Provide the (X, Y) coordinate of the cell's center where the given text is located.  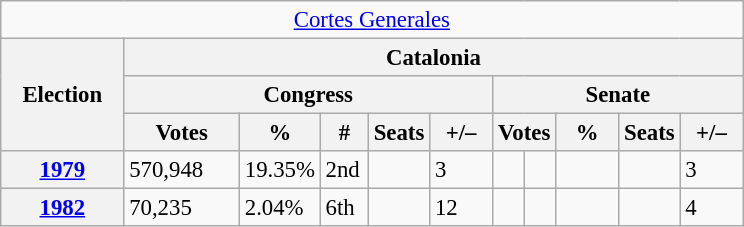
Catalonia (434, 58)
1982 (62, 208)
Congress (308, 95)
4 (712, 208)
1979 (62, 170)
70,235 (182, 208)
2nd (344, 170)
Cortes Generales (372, 20)
12 (462, 208)
# (344, 133)
2.04% (280, 208)
19.35% (280, 170)
Election (62, 96)
6th (344, 208)
Senate (618, 95)
570,948 (182, 170)
